Search for the cell housing the specified text and yield its [x, y] center coordinate. 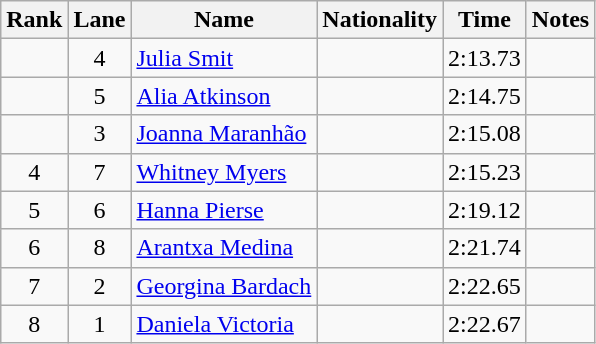
Time [485, 20]
2:13.73 [485, 58]
2:15.08 [485, 134]
Rank [34, 20]
Arantxa Medina [224, 248]
Whitney Myers [224, 172]
2:21.74 [485, 248]
Georgina Bardach [224, 286]
Alia Atkinson [224, 96]
1 [100, 324]
Lane [100, 20]
Nationality [380, 20]
Name [224, 20]
Daniela Victoria [224, 324]
2 [100, 286]
Hanna Pierse [224, 210]
3 [100, 134]
Julia Smit [224, 58]
2:22.65 [485, 286]
2:19.12 [485, 210]
2:22.67 [485, 324]
Notes [560, 20]
2:14.75 [485, 96]
Joanna Maranhão [224, 134]
2:15.23 [485, 172]
